Detect which cell encompasses the target text, then output its [X, Y] center coordinate. 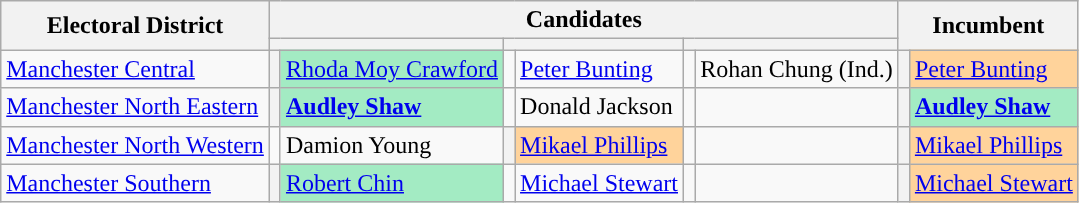
Candidates [584, 20]
Manchester North Western [136, 145]
Incumbent [988, 26]
Manchester Southern [136, 183]
Manchester North Eastern [136, 107]
Manchester Central [136, 69]
Electoral District [136, 26]
Damion Young [392, 145]
Rohan Chung (Ind.) [797, 69]
Robert Chin [392, 183]
Rhoda Moy Crawford [392, 69]
Donald Jackson [600, 107]
